From the cell containing the given text, extract its center point as [X, Y] coordinate. 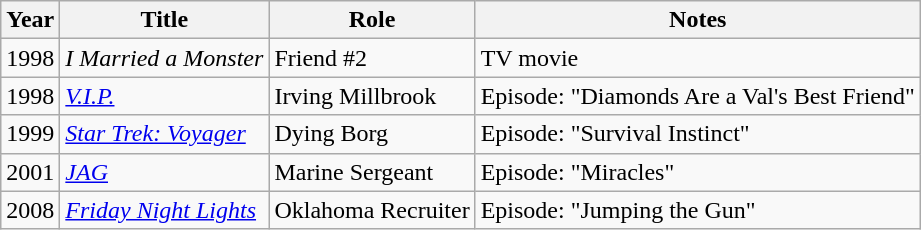
Star Trek: Voyager [164, 134]
JAG [164, 172]
Episode: "Jumping the Gun" [698, 210]
TV movie [698, 58]
Notes [698, 20]
Episode: "Survival Instinct" [698, 134]
2008 [30, 210]
Marine Sergeant [372, 172]
2001 [30, 172]
Friday Night Lights [164, 210]
Role [372, 20]
Year [30, 20]
Title [164, 20]
Episode: "Diamonds Are a Val's Best Friend" [698, 96]
I Married a Monster [164, 58]
Episode: "Miracles" [698, 172]
Oklahoma Recruiter [372, 210]
1999 [30, 134]
Friend #2 [372, 58]
Irving Millbrook [372, 96]
Dying Borg [372, 134]
V.I.P. [164, 96]
